Search for the cell housing the specified text and yield its (X, Y) center coordinate. 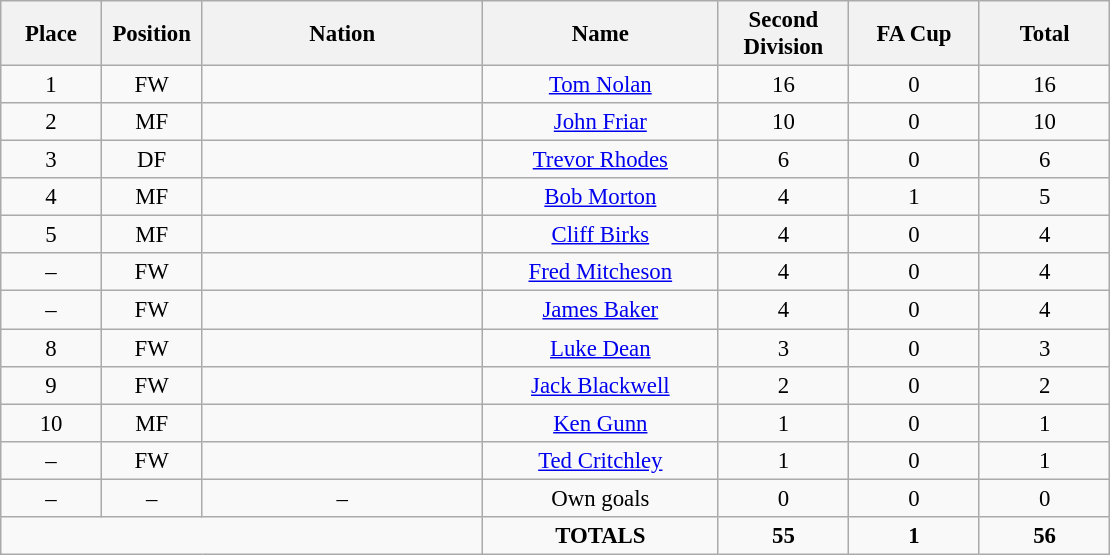
James Baker (601, 310)
Jack Blackwell (601, 385)
56 (1044, 536)
Ken Gunn (601, 423)
John Friar (601, 122)
Second Division (784, 34)
9 (52, 385)
Tom Nolan (601, 85)
DF (152, 160)
Nation (342, 34)
Own goals (601, 498)
Luke Dean (601, 348)
Position (152, 34)
TOTALS (601, 536)
Ted Critchley (601, 460)
Bob Morton (601, 197)
Fred Mitcheson (601, 273)
Place (52, 34)
8 (52, 348)
55 (784, 536)
Cliff Birks (601, 235)
Name (601, 34)
Trevor Rhodes (601, 160)
FA Cup (914, 34)
Total (1044, 34)
